Identify which cell holds the provided text, then report its (X, Y) central coordinate. 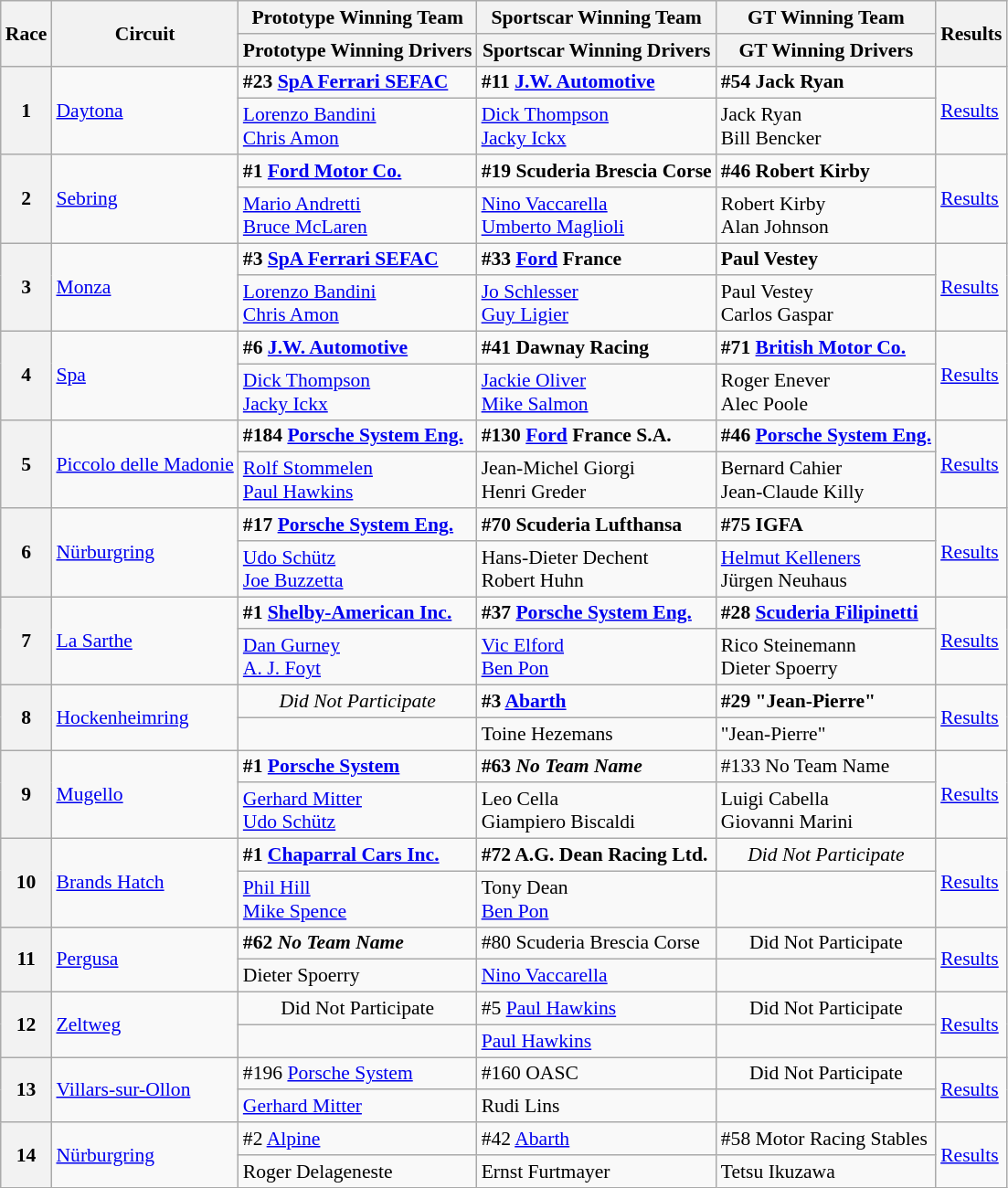
2 (27, 199)
#160 OASC (597, 1074)
12 (27, 1025)
13 (27, 1089)
10 (27, 883)
#58 Motor Racing Stables (826, 1139)
Circuit (144, 33)
6 (27, 552)
Hockenheimring (144, 718)
#75 IGFA (826, 525)
3 (27, 287)
Roger Enever Alec Poole (826, 391)
Jean-Michel Giorgi Henri Greder (597, 481)
GT Winning Team (826, 17)
9 (27, 795)
#37 Porsche System Eng. (597, 613)
Sportscar Winning Team (597, 17)
Mugello (144, 795)
Bernard Cahier Jean-Claude Killy (826, 481)
#70 Scuderia Lufthansa (597, 525)
#80 Scuderia Brescia Corse (597, 943)
4 (27, 377)
#33 Ford France (597, 260)
Udo Schütz Joe Buzzetta (358, 568)
5 (27, 464)
#184 Porsche System Eng. (358, 436)
Robert Kirby Alan Johnson (826, 216)
#130 Ford France S.A. (597, 436)
Phil Hill Mike Spence (358, 899)
Roger Delageneste (358, 1172)
#133 No Team Name (826, 767)
Vic Elford Ben Pon (597, 658)
Villars-sur-Ollon (144, 1089)
Rico Steinemann Dieter Spoerry (826, 658)
#46 Robert Kirby (826, 171)
Helmut Kelleners Jürgen Neuhaus (826, 568)
Luigi Cabella Giovanni Marini (826, 811)
Prototype Winning Drivers (358, 50)
"Jean-Pierre" (826, 734)
#62 No Team Name (358, 943)
Zeltweg (144, 1025)
Rolf Stommelen Paul Hawkins (358, 481)
#46 Porsche System Eng. (826, 436)
Paul Vestey Carlos Gaspar (826, 303)
Sebring (144, 199)
Nino Vaccarella (597, 976)
#6 J.W. Automotive (358, 348)
#1 Porsche System (358, 767)
8 (27, 718)
Nino Vaccarella Umberto Maglioli (597, 216)
#196 Porsche System (358, 1074)
Jack Ryan Bill Bencker (826, 126)
La Sarthe (144, 642)
#3 Abarth (597, 702)
Leo Cella Giampiero Biscaldi (597, 811)
#1 Shelby-American Inc. (358, 613)
Piccolo delle Madonie (144, 464)
Toine Hezemans (597, 734)
GT Winning Drivers (826, 50)
#41 Dawnay Racing (597, 348)
Race (27, 33)
Jo Schlesser Guy Ligier (597, 303)
#19 Scuderia Brescia Corse (597, 171)
Ernst Furtmayer (597, 1172)
Spa (144, 377)
#3 SpA Ferrari SEFAC (358, 260)
#2 Alpine (358, 1139)
#5 Paul Hawkins (597, 1009)
#72 A.G. Dean Racing Ltd. (597, 855)
Paul Hawkins (597, 1041)
Pergusa (144, 960)
Brands Hatch (144, 883)
Tony Dean Ben Pon (597, 899)
7 (27, 642)
Dan Gurney A. J. Foyt (358, 658)
Prototype Winning Team (358, 17)
#11 J.W. Automotive (597, 82)
Monza (144, 287)
#28 Scuderia Filipinetti (826, 613)
#1 Ford Motor Co. (358, 171)
Paul Vestey (826, 260)
Mario Andretti Bruce McLaren (358, 216)
#63 No Team Name (597, 767)
#17 Porsche System Eng. (358, 525)
Rudi Lins (597, 1107)
Dieter Spoerry (358, 976)
#23 SpA Ferrari SEFAC (358, 82)
#54 Jack Ryan (826, 82)
14 (27, 1155)
Daytona (144, 110)
Hans-Dieter Dechent Robert Huhn (597, 568)
#42 Abarth (597, 1139)
Sportscar Winning Drivers (597, 50)
11 (27, 960)
Tetsu Ikuzawa (826, 1172)
Gerhard Mitter (358, 1107)
Gerhard Mitter Udo Schütz (358, 811)
#71 British Motor Co. (826, 348)
#1 Chaparral Cars Inc. (358, 855)
Jackie Oliver Mike Salmon (597, 391)
#29 "Jean-Pierre" (826, 702)
1 (27, 110)
